Provide the [X, Y] coordinate of the cell's center where the given text is located.  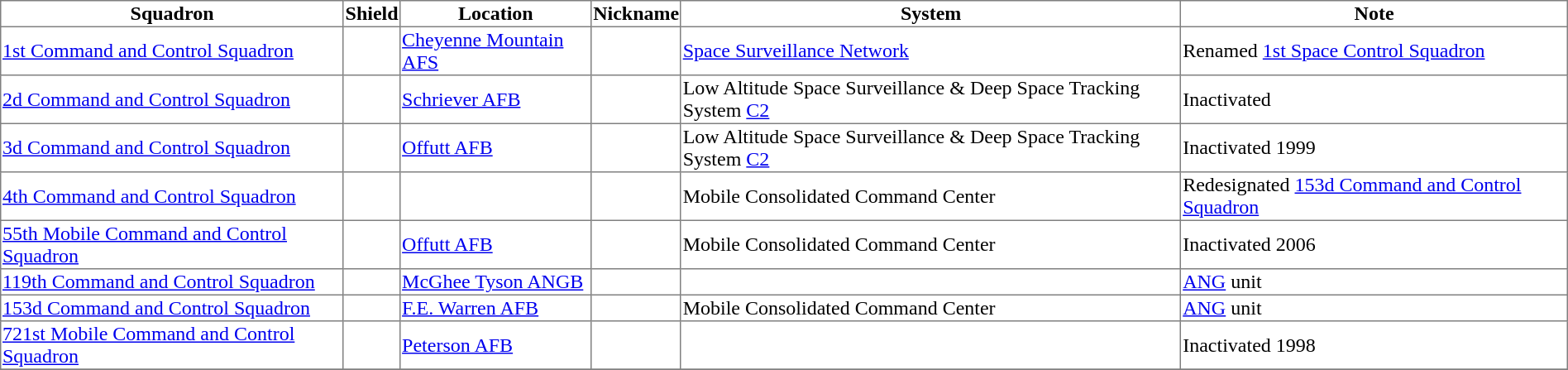
1st Command and Control Squadron [172, 50]
Peterson AFB [496, 345]
721st Mobile Command and Control Squadron [172, 345]
153d Command and Control Squadron [172, 308]
Inactivated 1999 [1374, 147]
Note [1374, 14]
Inactivated 1998 [1374, 345]
Cheyenne Mountain AFS [496, 50]
Squadron [172, 14]
System [931, 14]
F.E. Warren AFB [496, 308]
Redesignated 153d Command and Control Squadron [1374, 196]
119th Command and Control Squadron [172, 282]
55th Mobile Command and Control Squadron [172, 244]
McGhee Tyson ANGB [496, 282]
2d Command and Control Squadron [172, 99]
Renamed 1st Space Control Squadron [1374, 50]
4th Command and Control Squadron [172, 196]
Inactivated 2006 [1374, 244]
Location [496, 14]
Nickname [636, 14]
Shield [372, 14]
Inactivated [1374, 99]
3d Command and Control Squadron [172, 147]
Schriever AFB [496, 99]
Space Surveillance Network [931, 50]
